Scan for the cell matching the given text and deliver its (X, Y) coordinate at center. 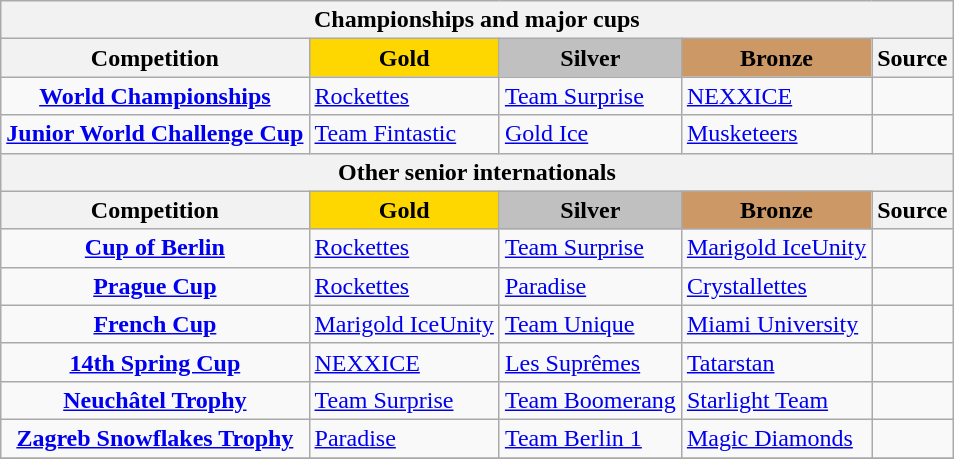
Other senior internationals (477, 172)
Musketeers (776, 134)
Miami University (776, 324)
World Championships (155, 96)
Junior World Challenge Cup (155, 134)
Crystallettes (776, 286)
Championships and major cups (477, 20)
Les Suprêmes (590, 362)
Team Boomerang (590, 400)
Team Berlin 1 (590, 438)
Neuchâtel Trophy (155, 400)
Tatarstan (776, 362)
Team Unique (590, 324)
Cup of Berlin (155, 248)
French Cup (155, 324)
Zagreb Snowflakes Trophy (155, 438)
Starlight Team (776, 400)
14th Spring Cup (155, 362)
Team Fintastic (404, 134)
Gold Ice (590, 134)
Magic Diamonds (776, 438)
Prague Cup (155, 286)
